Capture the cell that displays the provided text and extract its (X, Y) central coordinate. 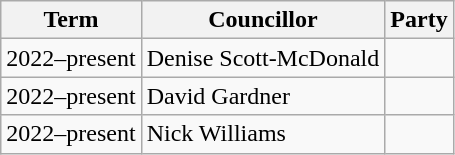
Nick Williams (263, 134)
Councillor (263, 20)
Term (71, 20)
David Gardner (263, 96)
Denise Scott-McDonald (263, 58)
Party (419, 20)
